Return [X, Y] of the center of cell containing provided text 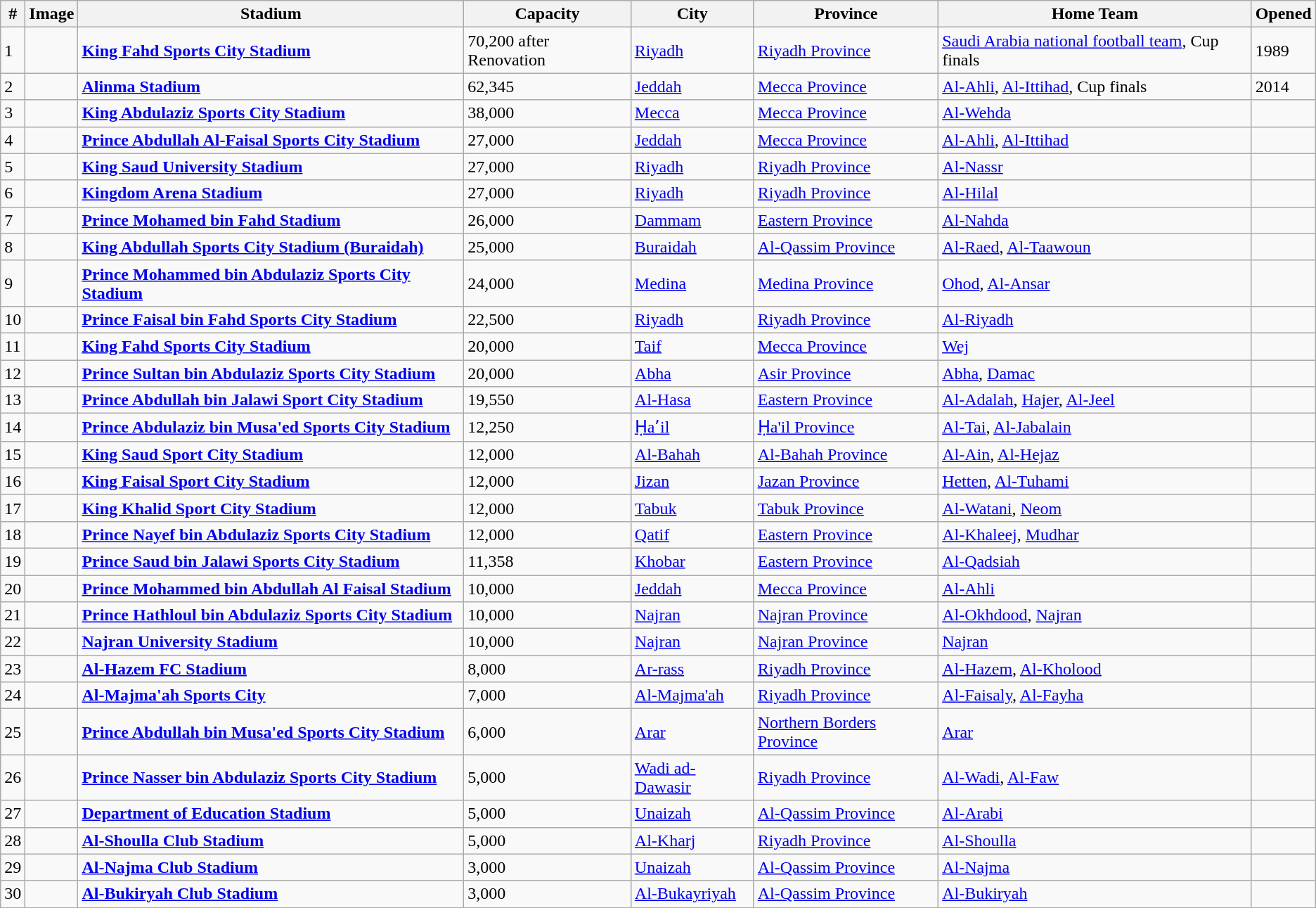
Najran University Stadium [271, 642]
Kingdom Arena Stadium [271, 193]
10 [13, 319]
Ohod, Al-Ansar [1095, 283]
Hetten, Al-Tuhami [1095, 481]
# [13, 14]
Mecca [692, 113]
19,550 [547, 400]
Al-Okhdood, Najran [1095, 615]
King Saud Sport City Stadium [271, 454]
King Abdulaziz Sports City Stadium [271, 113]
Jizan [692, 481]
Opened [1284, 14]
6 [13, 193]
Al-Najma Club Stadium [271, 867]
Al-Riyadh [1095, 319]
7,000 [547, 696]
Qatif [692, 535]
Tabuk [692, 508]
Saudi Arabia national football team, Cup finals [1095, 51]
Prince Hathloul bin Abdulaziz Sports City Stadium [271, 615]
8,000 [547, 669]
17 [13, 508]
Capacity [547, 14]
Al-Kharj [692, 840]
Al-Najma [1095, 867]
King Abdullah Sports City Stadium (Buraidah) [271, 247]
Home Team [1095, 14]
15 [13, 454]
Al-Bahah Province [846, 454]
Wej [1095, 346]
28 [13, 840]
Northern Borders Province [846, 731]
Prince Saud bin Jalawi Sports City Stadium [271, 561]
26 [13, 778]
Prince Abdullah bin Musa'ed Sports City Stadium [271, 731]
Prince Abdullah Al-Faisal Sports City Stadium [271, 140]
Al-Ahli, Al-Ittihad, Cup finals [1095, 87]
62,345 [547, 87]
Al-Qadsiah [1095, 561]
Al-Ahli [1095, 589]
Ḥa'il Province [846, 428]
Al-Wehda [1095, 113]
6,000 [547, 731]
14 [13, 428]
Ḥaʼil [692, 428]
Taif [692, 346]
Prince Mohamed bin Fahd Stadium [271, 220]
Buraidah [692, 247]
Prince Abdullah bin Jalawi Sport City Stadium [271, 400]
Medina [692, 283]
Al-Bahah [692, 454]
Prince Nayef bin Abdulaziz Sports City Stadium [271, 535]
Medina Province [846, 283]
Al-Bukiryah [1095, 894]
11,358 [547, 561]
Al-Hazem, Al-Kholood [1095, 669]
Al-Raed, Al-Taawoun [1095, 247]
Abha, Damac [1095, 373]
Al-Nahda [1095, 220]
13 [13, 400]
3 [13, 113]
25 [13, 731]
22 [13, 642]
Al-Hazem FC Stadium [271, 669]
2 [13, 87]
27 [13, 814]
70,200 after Renovation [547, 51]
12,250 [547, 428]
Province [846, 14]
Al-Hasa [692, 400]
Al-Majma'ah Sports City [271, 696]
Al-Bukayriyah [692, 894]
Al-Faisaly, Al-Fayha [1095, 696]
24,000 [547, 283]
21 [13, 615]
20 [13, 589]
Alinma Stadium [271, 87]
Al-Ain, Al-Hejaz [1095, 454]
Al-Majma'ah [692, 696]
Asir Province [846, 373]
12 [13, 373]
Al-Shoulla Club Stadium [271, 840]
1989 [1284, 51]
25,000 [547, 247]
Al-Hilal [1095, 193]
18 [13, 535]
1 [13, 51]
Stadium [271, 14]
Jazan Province [846, 481]
King Faisal Sport City Stadium [271, 481]
38,000 [547, 113]
Al-Bukiryah Club Stadium [271, 894]
Al-Arabi [1095, 814]
23 [13, 669]
King Saud University Stadium [271, 167]
26,000 [547, 220]
Prince Faisal bin Fahd Sports City Stadium [271, 319]
9 [13, 283]
Ar-rass [692, 669]
4 [13, 140]
22,500 [547, 319]
Al-Wadi, Al-Faw [1095, 778]
24 [13, 696]
Prince Mohammed bin Abdulaziz Sports City Stadium [271, 283]
2014 [1284, 87]
Al-Khaleej, Mudhar [1095, 535]
Al-Shoulla [1095, 840]
5 [13, 167]
Prince Abdulaziz bin Musa'ed Sports City Stadium [271, 428]
7 [13, 220]
City [692, 14]
Wadi ad-Dawasir [692, 778]
Al-Nassr [1095, 167]
Al-Ahli, Al-Ittihad [1095, 140]
Al-Tai, Al-Jabalain [1095, 428]
Khobar [692, 561]
Abha [692, 373]
16 [13, 481]
Tabuk Province [846, 508]
11 [13, 346]
King Khalid Sport City Stadium [271, 508]
Prince Mohammed bin Abdullah Al Faisal Stadium [271, 589]
19 [13, 561]
Department of Education Stadium [271, 814]
Prince Nasser bin Abdulaziz Sports City Stadium [271, 778]
Al-Watani, Neom [1095, 508]
Dammam [692, 220]
8 [13, 247]
Prince Sultan bin Abdulaziz Sports City Stadium [271, 373]
Image [52, 14]
30 [13, 894]
Al-Adalah, Hajer, Al-Jeel [1095, 400]
29 [13, 867]
